Output the (X, Y) coordinate of the center of the cell containing the given text.  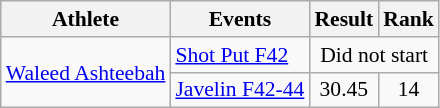
Result (344, 19)
14 (408, 90)
Shot Put F42 (240, 55)
30.45 (344, 90)
Waleed Ashteebah (86, 72)
Athlete (86, 19)
Javelin F42-44 (240, 90)
Rank (408, 19)
Events (240, 19)
Did not start (374, 55)
